Detect which cell encompasses the target text, then output its [x, y] center coordinate. 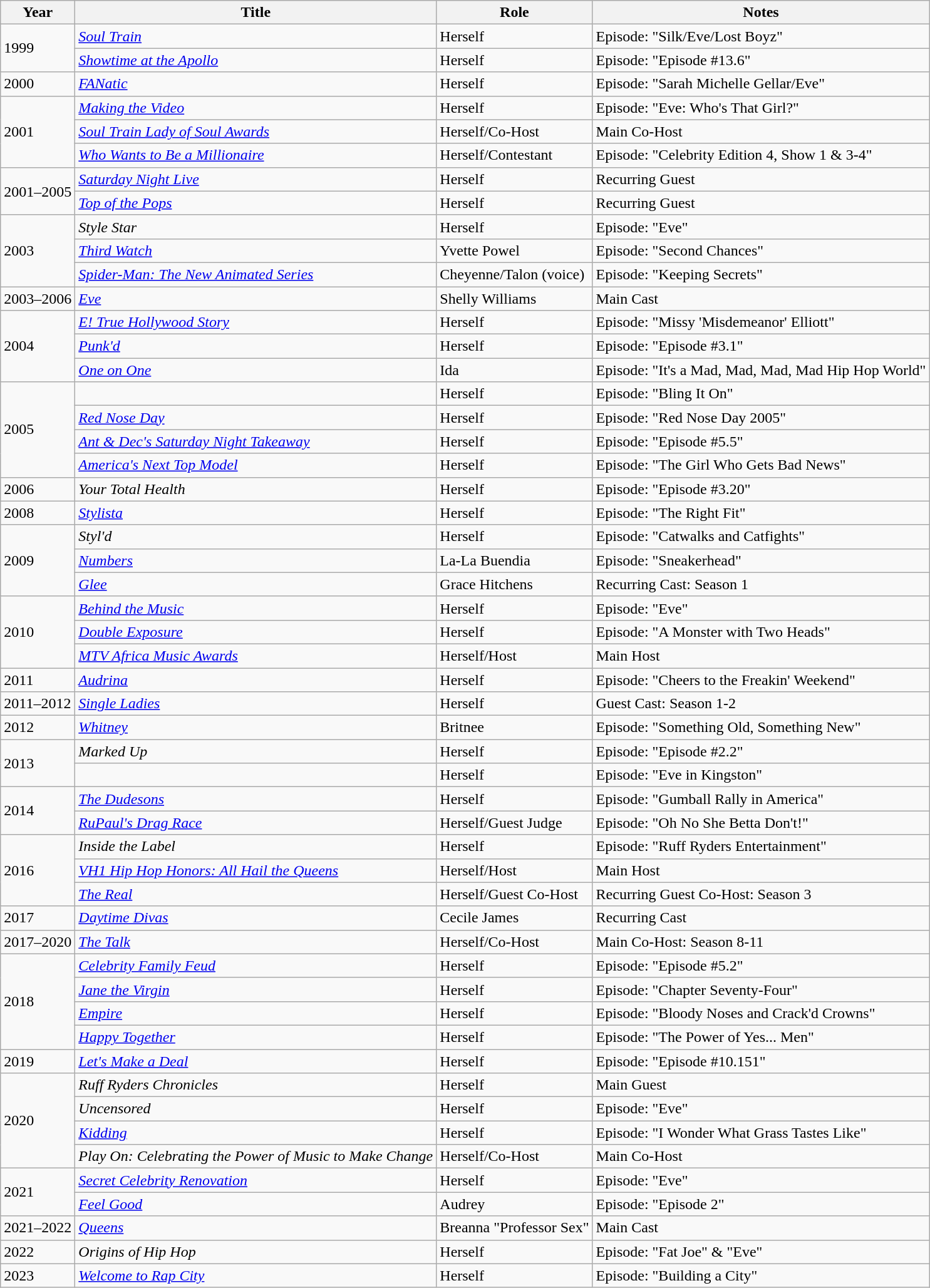
Daytime Divas [256, 918]
Episode: "I Wonder What Grass Tastes Like" [761, 1133]
Episode: "Sneakerhead" [761, 560]
2001–2005 [38, 191]
Ruff Ryders Chronicles [256, 1085]
Episode: "A Monster with Two Heads" [761, 632]
The Dudesons [256, 799]
Yvette Powel [515, 250]
Year [38, 13]
Soul Train [256, 36]
Episode: "Building a City" [761, 1275]
Behind the Music [256, 608]
Episode: "Episode #13.6" [761, 60]
2022 [38, 1252]
Styl'd [256, 537]
Marked Up [256, 751]
RuPaul's Drag Race [256, 823]
Herself/Guest Judge [515, 823]
Queens [256, 1228]
Episode: "Eve: Who's That Girl?" [761, 108]
Episode: "Episode #2.2" [761, 751]
Recurring Guest Co-Host: Season 3 [761, 894]
Episode: "Episode #3.1" [761, 346]
Punk'd [256, 346]
Herself/Contestant [515, 155]
Whitney [256, 728]
Uncensored [256, 1109]
One on One [256, 370]
Inside the Label [256, 847]
Single Ladies [256, 704]
Audrina [256, 679]
Episode: "Red Nose Day 2005" [761, 418]
Numbers [256, 560]
Episode: "Celebrity Edition 4, Show 1 & 3-4" [761, 155]
2018 [38, 1001]
2023 [38, 1275]
2010 [38, 632]
Saturday Night Live [256, 179]
2011 [38, 679]
Episode: "Missy 'Misdemeanor' Elliott" [761, 322]
Style Star [256, 227]
Stylista [256, 513]
MTV Africa Music Awards [256, 656]
Episode: "Gumball Rally in America" [761, 799]
Britnee [515, 728]
Episode: "Cheers to the Freakin' Weekend" [761, 679]
Episode: "The Power of Yes... Men" [761, 1037]
2021–2022 [38, 1228]
Shelly Williams [515, 299]
Episode: "Fat Joe" & "Eve" [761, 1252]
The Talk [256, 942]
Episode: "Something Old, Something New" [761, 728]
Episode: "Episode 2" [761, 1204]
Episode: "Oh No She Betta Don't!" [761, 823]
Spider-Man: The New Animated Series [256, 274]
Episode: "It's a Mad, Mad, Mad, Mad Hip Hop World" [761, 370]
Episode: "The Girl Who Gets Bad News" [761, 465]
2006 [38, 489]
Episode: "Bloody Noses and Crack'd Crowns" [761, 1013]
Episode: "Bling It On" [761, 394]
2011–2012 [38, 704]
2013 [38, 763]
2003–2006 [38, 299]
2020 [38, 1121]
Feel Good [256, 1204]
Recurring Cast [761, 918]
2021 [38, 1192]
2001 [38, 131]
2008 [38, 513]
Notes [761, 13]
The Real [256, 894]
Episode: "Silk/Eve/Lost Boyz" [761, 36]
Ida [515, 370]
2016 [38, 870]
2012 [38, 728]
2004 [38, 346]
Secret Celebrity Renovation [256, 1180]
Who Wants to Be a Millionaire [256, 155]
Glee [256, 584]
Episode: "Episode #3.20" [761, 489]
Episode: "Chapter Seventy-Four" [761, 989]
Origins of Hip Hop [256, 1252]
FANatic [256, 84]
2019 [38, 1061]
Episode: "Sarah Michelle Gellar/Eve" [761, 84]
Recurring Cast: Season 1 [761, 584]
Episode: "Episode #10.151" [761, 1061]
2009 [38, 560]
2003 [38, 250]
Episode: "Catwalks and Catfights" [761, 537]
Double Exposure [256, 632]
Title [256, 13]
Herself/Guest Co-Host [515, 894]
Empire [256, 1013]
La-La Buendia [515, 560]
2005 [38, 430]
Audrey [515, 1204]
E! True Hollywood Story [256, 322]
Celebrity Family Feud [256, 966]
Third Watch [256, 250]
Episode: "Second Chances" [761, 250]
Episode: "The Right Fit" [761, 513]
America's Next Top Model [256, 465]
Top of the Pops [256, 203]
VH1 Hip Hop Honors: All Hail the Queens [256, 870]
Breanna "Professor Sex" [515, 1228]
Soul Train Lady of Soul Awards [256, 131]
Episode: "Keeping Secrets" [761, 274]
Role [515, 13]
Ant & Dec's Saturday Night Takeaway [256, 441]
2000 [38, 84]
Red Nose Day [256, 418]
Eve [256, 299]
Cheyenne/Talon (voice) [515, 274]
Your Total Health [256, 489]
Grace Hitchens [515, 584]
Cecile James [515, 918]
Episode: "Episode #5.5" [761, 441]
Happy Together [256, 1037]
2014 [38, 811]
Welcome to Rap City [256, 1275]
Making the Video [256, 108]
2017–2020 [38, 942]
Episode: "Ruff Ryders Entertainment" [761, 847]
Episode: "Episode #5.2" [761, 966]
Guest Cast: Season 1-2 [761, 704]
Showtime at the Apollo [256, 60]
2017 [38, 918]
Let's Make a Deal [256, 1061]
Play On: Celebrating the Power of Music to Make Change [256, 1157]
Main Co-Host: Season 8-11 [761, 942]
Jane the Virgin [256, 989]
Episode: "Eve in Kingston" [761, 775]
1999 [38, 48]
Main Guest [761, 1085]
Kidding [256, 1133]
